Identify which cell holds the provided text, then report its (x, y) central coordinate. 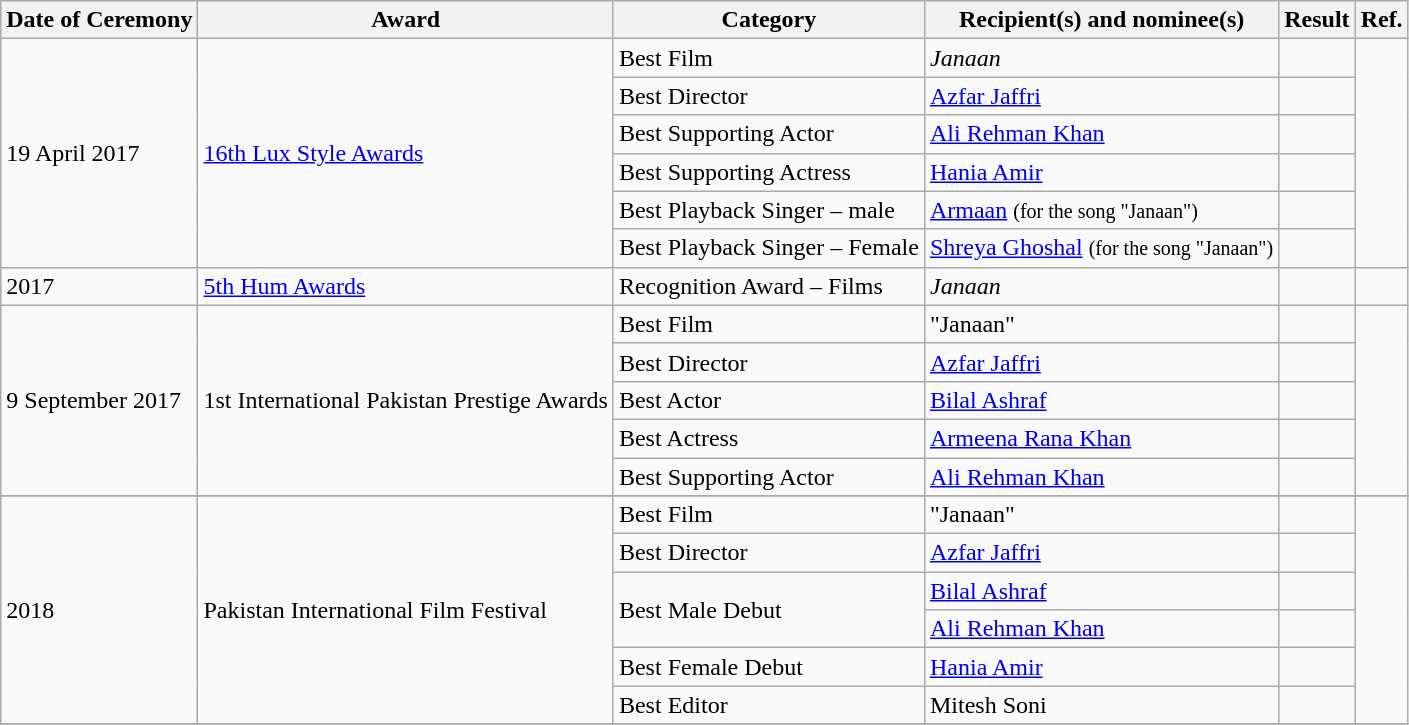
2017 (100, 286)
Armeena Rana Khan (1101, 438)
Ref. (1382, 20)
Result (1317, 20)
Best Actor (768, 400)
2018 (100, 610)
Award (406, 20)
Category (768, 20)
Date of Ceremony (100, 20)
Best Playback Singer – male (768, 210)
Shreya Ghoshal (for the song "Janaan") (1101, 248)
5th Hum Awards (406, 286)
Recognition Award – Films (768, 286)
1st International Pakistan Prestige Awards (406, 400)
Armaan (for the song "Janaan") (1101, 210)
Best Playback Singer – Female (768, 248)
Mitesh Soni (1101, 705)
Best Female Debut (768, 667)
Best Actress (768, 438)
19 April 2017 (100, 153)
16th Lux Style Awards (406, 153)
Recipient(s) and nominee(s) (1101, 20)
9 September 2017 (100, 400)
Best Editor (768, 705)
Best Male Debut (768, 610)
Best Supporting Actress (768, 172)
Pakistan International Film Festival (406, 610)
